Determine the (x, y) coordinate at the center of the cell enclosing the given text.  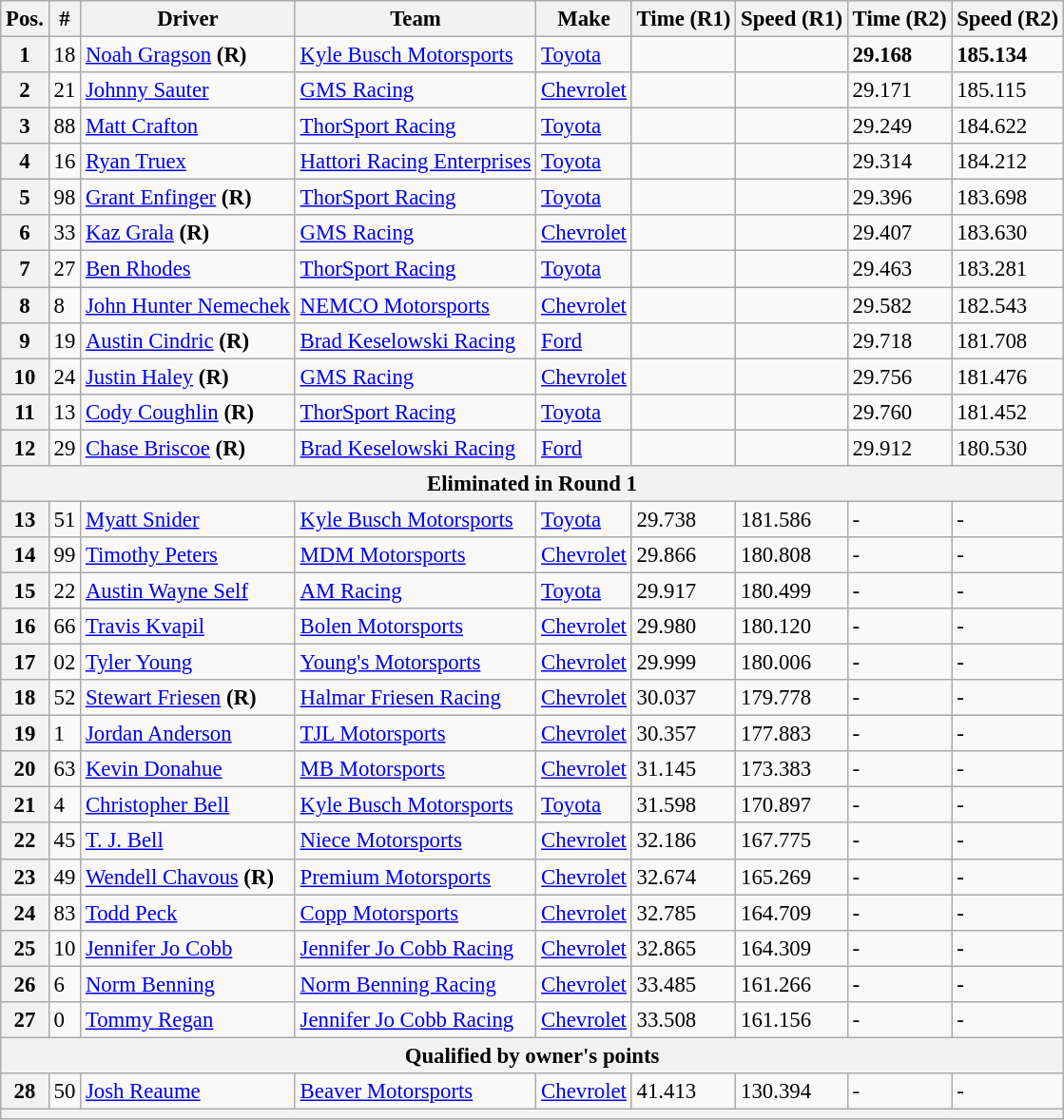
Grant Enfinger (R) (188, 198)
Halmar Friesen Racing (416, 698)
33.485 (684, 984)
# (65, 19)
184.622 (1008, 126)
29.396 (900, 198)
26 (25, 984)
Ryan Truex (188, 162)
181.452 (1008, 412)
25 (25, 948)
Christopher Bell (188, 805)
29.168 (900, 55)
180.006 (792, 663)
181.476 (1008, 377)
66 (65, 627)
Young's Motorsports (416, 663)
29.756 (900, 377)
Pos. (25, 19)
45 (65, 841)
165.269 (792, 877)
Stewart Friesen (R) (188, 698)
Matt Crafton (188, 126)
Todd Peck (188, 913)
9 (25, 340)
30.357 (684, 734)
0 (65, 1020)
183.630 (1008, 233)
Time (R1) (684, 19)
Tyler Young (188, 663)
181.586 (792, 519)
Travis Kvapil (188, 627)
32.785 (684, 913)
Speed (R2) (1008, 19)
31.598 (684, 805)
33.508 (684, 1020)
51 (65, 519)
Speed (R1) (792, 19)
29.738 (684, 519)
179.778 (792, 698)
Norm Benning (188, 984)
29 (65, 448)
88 (65, 126)
15 (25, 590)
Tommy Regan (188, 1020)
Jennifer Jo Cobb (188, 948)
Hattori Racing Enterprises (416, 162)
Johnny Sauter (188, 90)
99 (65, 555)
183.281 (1008, 269)
41.413 (684, 1091)
29.866 (684, 555)
180.808 (792, 555)
29.718 (900, 340)
MDM Motorsports (416, 555)
63 (65, 769)
170.897 (792, 805)
83 (65, 913)
184.212 (1008, 162)
T. J. Bell (188, 841)
167.775 (792, 841)
3 (25, 126)
Premium Motorsports (416, 877)
Make (584, 19)
177.883 (792, 734)
TJL Motorsports (416, 734)
29.999 (684, 663)
23 (25, 877)
NEMCO Motorsports (416, 305)
John Hunter Nemechek (188, 305)
Time (R2) (900, 19)
183.698 (1008, 198)
Ben Rhodes (188, 269)
32.186 (684, 841)
Jordan Anderson (188, 734)
164.309 (792, 948)
161.266 (792, 984)
49 (65, 877)
32.674 (684, 877)
29.760 (900, 412)
02 (65, 663)
Austin Wayne Self (188, 590)
Justin Haley (R) (188, 377)
Eliminated in Round 1 (532, 484)
Wendell Chavous (R) (188, 877)
180.120 (792, 627)
50 (65, 1091)
29.912 (900, 448)
164.709 (792, 913)
17 (25, 663)
12 (25, 448)
180.499 (792, 590)
5 (25, 198)
33 (65, 233)
98 (65, 198)
29.407 (900, 233)
29.171 (900, 90)
173.383 (792, 769)
Beaver Motorsports (416, 1091)
161.156 (792, 1020)
185.115 (1008, 90)
Bolen Motorsports (416, 627)
29.314 (900, 162)
20 (25, 769)
31.145 (684, 769)
Qualified by owner's points (532, 1055)
11 (25, 412)
Noah Gragson (R) (188, 55)
MB Motorsports (416, 769)
14 (25, 555)
Kaz Grala (R) (188, 233)
185.134 (1008, 55)
29.249 (900, 126)
7 (25, 269)
32.865 (684, 948)
29.582 (900, 305)
Driver (188, 19)
Josh Reaume (188, 1091)
30.037 (684, 698)
Austin Cindric (R) (188, 340)
Timothy Peters (188, 555)
Kevin Donahue (188, 769)
2 (25, 90)
Cody Coughlin (R) (188, 412)
AM Racing (416, 590)
Chase Briscoe (R) (188, 448)
182.543 (1008, 305)
29.917 (684, 590)
29.980 (684, 627)
Norm Benning Racing (416, 984)
180.530 (1008, 448)
28 (25, 1091)
29.463 (900, 269)
Team (416, 19)
Niece Motorsports (416, 841)
Myatt Snider (188, 519)
52 (65, 698)
181.708 (1008, 340)
130.394 (792, 1091)
Copp Motorsports (416, 913)
